Scan for the cell matching the given text and deliver its (X, Y) coordinate at center. 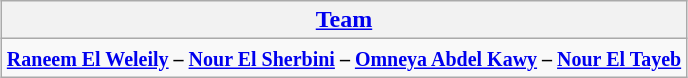
Raneem El Weleily – Nour El Sherbini – Omneya Abdel Kawy – Nour El Tayeb (344, 58)
Team (344, 20)
